From the cell containing the given text, extract its center point as [x, y] coordinate. 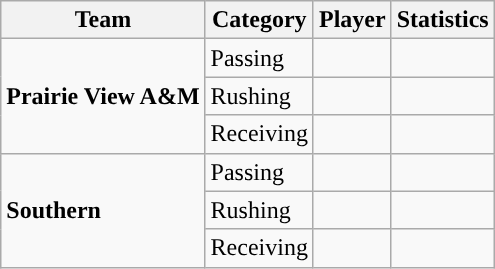
Prairie View A&M [103, 96]
Player [352, 20]
Category [259, 20]
Statistics [442, 20]
Team [103, 20]
Southern [103, 210]
